Search for the cell housing the specified text and yield its [x, y] center coordinate. 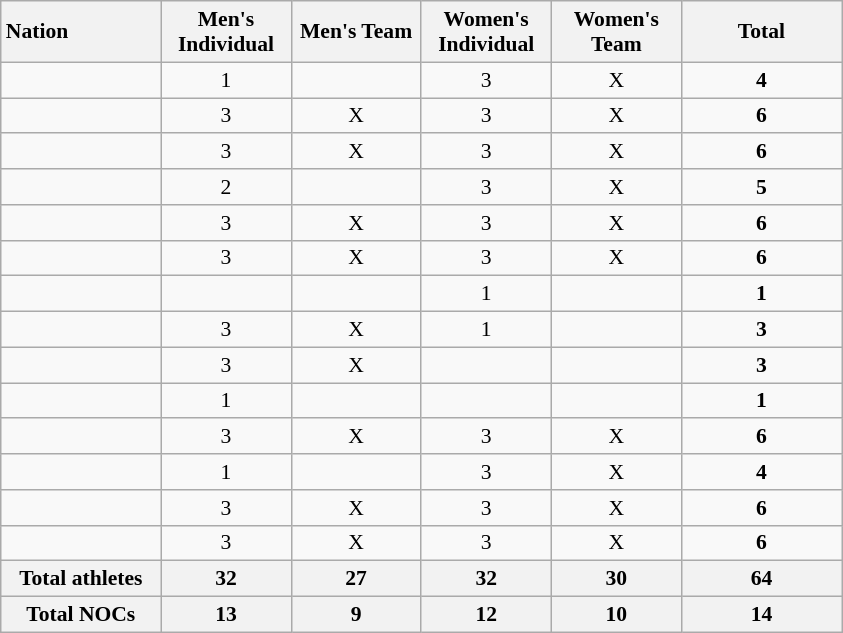
30 [616, 579]
14 [761, 615]
Total NOCs [81, 615]
Men's Individual [226, 32]
Women's Individual [486, 32]
9 [356, 615]
13 [226, 615]
Nation [81, 32]
Women's Team [616, 32]
12 [486, 615]
5 [761, 187]
27 [356, 579]
Total athletes [81, 579]
64 [761, 579]
Total [761, 32]
Men's Team [356, 32]
2 [226, 187]
10 [616, 615]
